Capture the cell that displays the provided text and extract its (x, y) central coordinate. 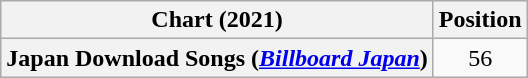
Chart (2021) (218, 20)
Japan Download Songs (Billboard Japan) (218, 58)
Position (480, 20)
56 (480, 58)
